Return (x, y) of the center of cell containing provided text 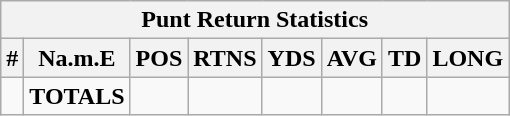
LONG (468, 58)
POS (159, 58)
AVG (352, 58)
Na.m.E (77, 58)
TOTALS (77, 96)
Punt Return Statistics (255, 20)
RTNS (225, 58)
# (12, 58)
YDS (292, 58)
TD (404, 58)
